Find where the given text appears and provide that cell's center as [x, y] coordinate. 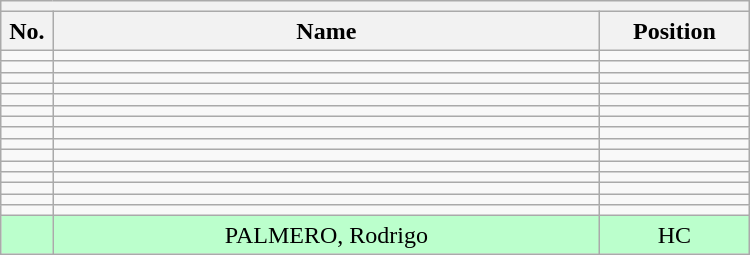
Name [326, 31]
PALMERO, Rodrigo [326, 235]
HC [675, 235]
Position [675, 31]
No. [27, 31]
